Search for the cell housing the specified text and yield its (x, y) center coordinate. 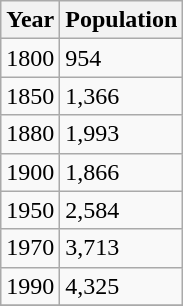
954 (122, 58)
Year (30, 20)
1,866 (122, 172)
1880 (30, 134)
1800 (30, 58)
1,366 (122, 96)
1970 (30, 248)
Population (122, 20)
2,584 (122, 210)
3,713 (122, 248)
1850 (30, 96)
1950 (30, 210)
1,993 (122, 134)
1900 (30, 172)
1990 (30, 286)
4,325 (122, 286)
